Scan for the cell matching the given text and deliver its (X, Y) coordinate at center. 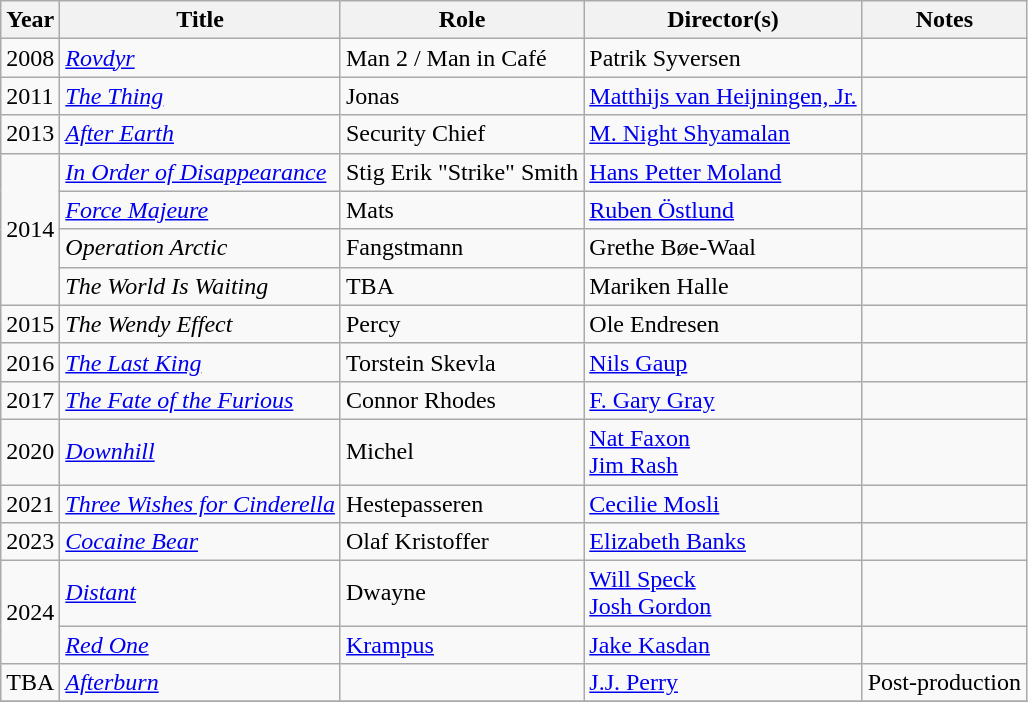
Krampus (462, 645)
The Last King (200, 362)
Dwayne (462, 594)
Operation Arctic (200, 248)
Red One (200, 645)
Director(s) (723, 20)
In Order of Disappearance (200, 172)
Role (462, 20)
Mariken Halle (723, 286)
Patrik Syversen (723, 58)
Ruben Östlund (723, 210)
The Thing (200, 96)
Matthijs van Heijningen, Jr. (723, 96)
J.J. Perry (723, 683)
Ole Endresen (723, 324)
Cecilie Mosli (723, 503)
The Fate of the Furious (200, 400)
2008 (30, 58)
Fangstmann (462, 248)
After Earth (200, 134)
Three Wishes for Cinderella (200, 503)
Will SpeckJosh Gordon (723, 594)
2013 (30, 134)
2020 (30, 452)
M. Night Shyamalan (723, 134)
Afterburn (200, 683)
2011 (30, 96)
Cocaine Bear (200, 542)
Elizabeth Banks (723, 542)
Hestepasseren (462, 503)
Title (200, 20)
2024 (30, 612)
Notes (944, 20)
Man 2 / Man in Café (462, 58)
Mats (462, 210)
Grethe Bøe-Waal (723, 248)
Force Majeure (200, 210)
Jake Kasdan (723, 645)
Hans Petter Moland (723, 172)
2023 (30, 542)
2016 (30, 362)
Percy (462, 324)
2014 (30, 229)
F. Gary Gray (723, 400)
Year (30, 20)
Distant (200, 594)
Nat FaxonJim Rash (723, 452)
Security Chief (462, 134)
2015 (30, 324)
Torstein Skevla (462, 362)
Connor Rhodes (462, 400)
2017 (30, 400)
Nils Gaup (723, 362)
2021 (30, 503)
Michel (462, 452)
The Wendy Effect (200, 324)
Jonas (462, 96)
Stig Erik "Strike" Smith (462, 172)
The World Is Waiting (200, 286)
Post-production (944, 683)
Rovdyr (200, 58)
Olaf Kristoffer (462, 542)
Downhill (200, 452)
